Output the [x, y] coordinate of the center of the cell containing the given text.  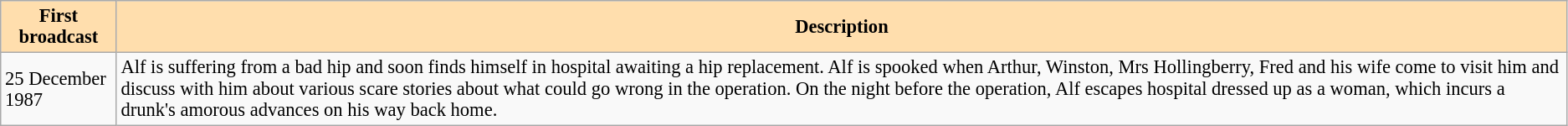
25 December 1987 [59, 89]
First broadcast [59, 27]
Description [842, 27]
